Locate the cell with the specified text and output its [x, y] center coordinate. 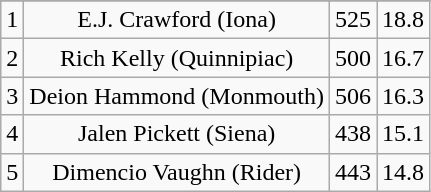
16.7 [404, 58]
5 [12, 172]
18.8 [404, 20]
4 [12, 134]
Jalen Pickett (Siena) [177, 134]
1 [12, 20]
525 [354, 20]
Deion Hammond (Monmouth) [177, 96]
3 [12, 96]
15.1 [404, 134]
2 [12, 58]
438 [354, 134]
Dimencio Vaughn (Rider) [177, 172]
14.8 [404, 172]
443 [354, 172]
500 [354, 58]
506 [354, 96]
E.J. Crawford (Iona) [177, 20]
Rich Kelly (Quinnipiac) [177, 58]
16.3 [404, 96]
